For the text-containing cell, return its midpoint in [x, y] coordinate format. 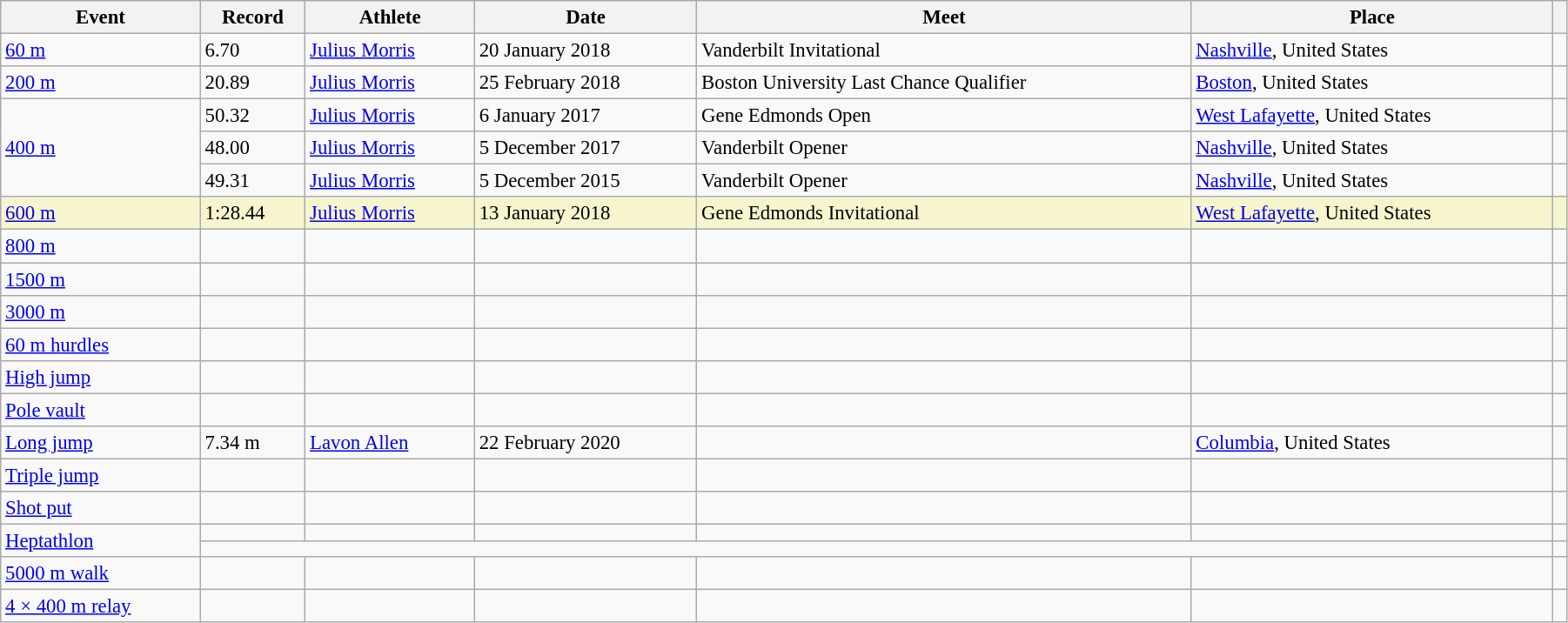
600 m [101, 213]
60 m hurdles [101, 345]
Record [252, 17]
3000 m [101, 311]
25 February 2018 [585, 83]
Gene Edmonds Open [944, 116]
Pole vault [101, 410]
Triple jump [101, 475]
Shot put [101, 508]
6.70 [252, 50]
7.34 m [252, 443]
60 m [101, 50]
Lavon Allen [390, 443]
Vanderbilt Invitational [944, 50]
Boston University Last Chance Qualifier [944, 83]
49.31 [252, 181]
50.32 [252, 116]
Boston, United States [1372, 83]
5 December 2015 [585, 181]
400 m [101, 148]
High jump [101, 377]
5 December 2017 [585, 148]
Gene Edmonds Invitational [944, 213]
Heptathlon [101, 540]
48.00 [252, 148]
1500 m [101, 279]
1:28.44 [252, 213]
Place [1372, 17]
Meet [944, 17]
20.89 [252, 83]
22 February 2020 [585, 443]
6 January 2017 [585, 116]
20 January 2018 [585, 50]
200 m [101, 83]
Event [101, 17]
Date [585, 17]
Long jump [101, 443]
13 January 2018 [585, 213]
Columbia, United States [1372, 443]
5000 m walk [101, 573]
Athlete [390, 17]
4 × 400 m relay [101, 606]
800 m [101, 246]
